Return [x, y] of the center of cell containing provided text 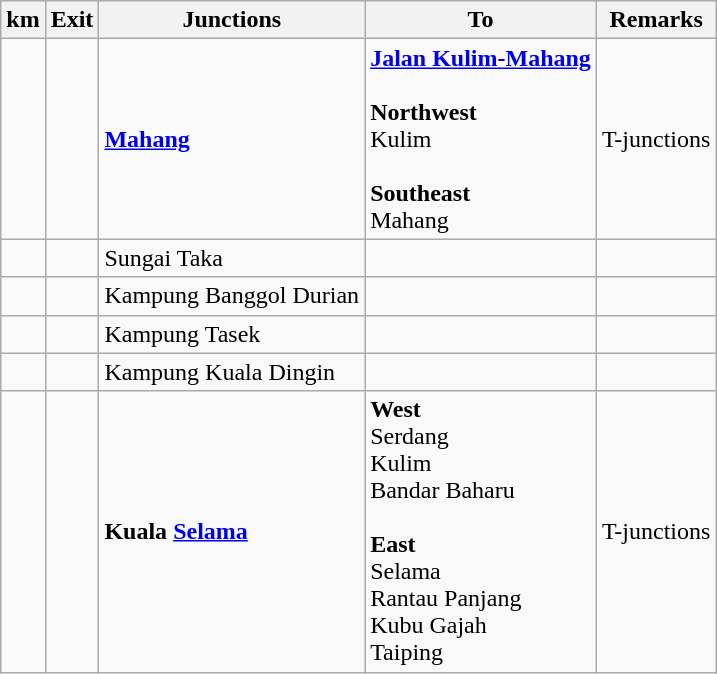
Remarks [656, 20]
Kampung Banggol Durian [232, 296]
Sungai Taka [232, 258]
km [23, 20]
West Serdang Kulim Bandar BaharuEast Selama Rantau Panjang Kubu Gajah Taiping [481, 532]
Exit [72, 20]
Kuala Selama [232, 532]
Mahang [232, 139]
Kampung Tasek [232, 334]
Kampung Kuala Dingin [232, 372]
Junctions [232, 20]
Jalan Kulim-MahangNorthwestKulimSoutheastMahang [481, 139]
To [481, 20]
